Search for the cell housing the specified text and yield its (X, Y) center coordinate. 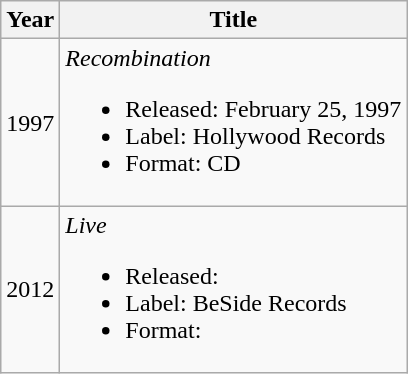
2012 (30, 290)
Title (234, 20)
LiveReleased:Label: BeSide RecordsFormat: (234, 290)
RecombinationReleased: February 25, 1997Label: Hollywood RecordsFormat: CD (234, 122)
Year (30, 20)
1997 (30, 122)
